Return [X, Y] of the center of cell containing provided text 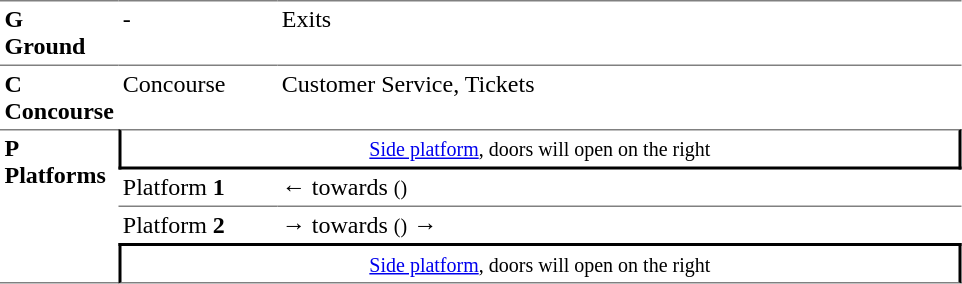
Customer Service, Tickets [619, 98]
CConcourse [59, 98]
← towards () [619, 189]
PPlatforms [59, 206]
GGround [59, 33]
Platform 1 [198, 189]
Platform 2 [198, 225]
Exits [619, 33]
Concourse [198, 98]
- [198, 33]
→ towards () → [619, 225]
